Detect which cell encompasses the target text, then output its [X, Y] center coordinate. 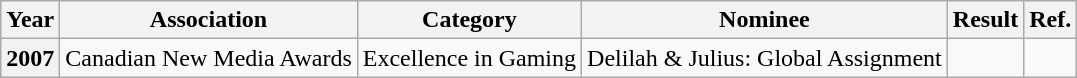
Result [985, 20]
2007 [30, 58]
Delilah & Julius: Global Assignment [765, 58]
Category [469, 20]
Nominee [765, 20]
Year [30, 20]
Canadian New Media Awards [208, 58]
Association [208, 20]
Ref. [1050, 20]
Excellence in Gaming [469, 58]
